Determine the (X, Y) coordinate at the center of the cell enclosing the given text.  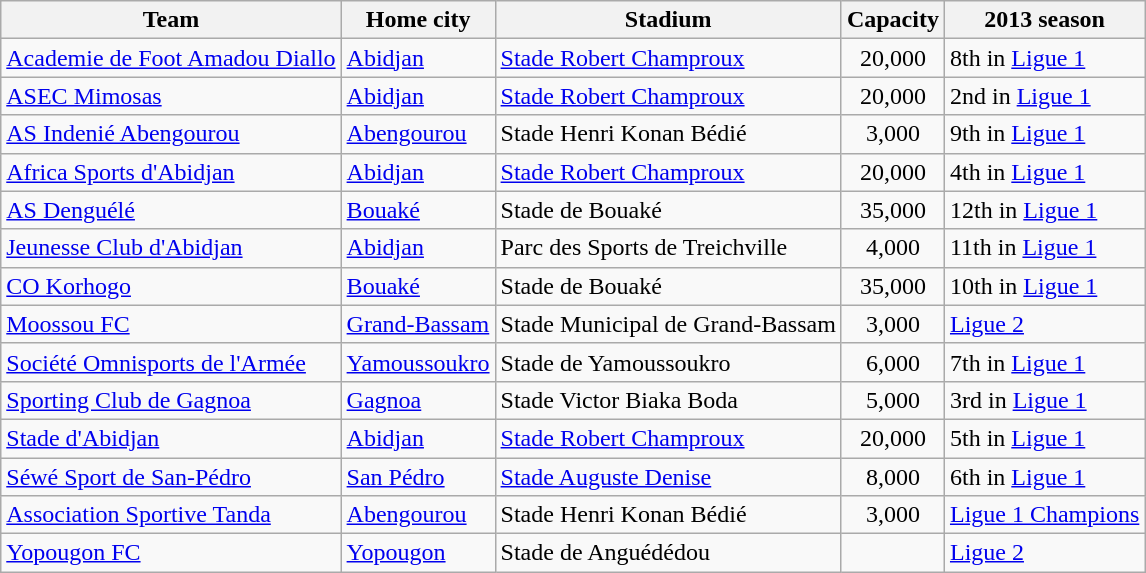
11th in Ligue 1 (1044, 248)
AS Denguélé (171, 210)
Capacity (892, 20)
Stade Municipal de Grand-Bassam (668, 324)
AS Indenié Abengourou (171, 134)
Africa Sports d'Abidjan (171, 172)
Team (171, 20)
8,000 (892, 477)
Société Omnisports de l'Armée (171, 362)
5th in Ligue 1 (1044, 438)
2013 season (1044, 20)
2nd in Ligue 1 (1044, 96)
Stade de Yamoussoukro (668, 362)
Stadium (668, 20)
CO Korhogo (171, 286)
6,000 (892, 362)
Ligue 1 Champions (1044, 515)
Jeunesse Club d'Abidjan (171, 248)
10th in Ligue 1 (1044, 286)
Stade de Anguédédou (668, 553)
Yopougon FC (171, 553)
4th in Ligue 1 (1044, 172)
4,000 (892, 248)
Association Sportive Tanda (171, 515)
Yamoussoukro (418, 362)
San Pédro (418, 477)
Stade Auguste Denise (668, 477)
Stade d'Abidjan (171, 438)
6th in Ligue 1 (1044, 477)
Stade Victor Biaka Boda (668, 400)
5,000 (892, 400)
Academie de Foot Amadou Diallo (171, 58)
Séwé Sport de San-Pédro (171, 477)
Home city (418, 20)
8th in Ligue 1 (1044, 58)
ASEC Mimosas (171, 96)
12th in Ligue 1 (1044, 210)
Yopougon (418, 553)
Grand-Bassam (418, 324)
Sporting Club de Gagnoa (171, 400)
9th in Ligue 1 (1044, 134)
Parc des Sports de Treichville (668, 248)
Moossou FC (171, 324)
Gagnoa (418, 400)
3rd in Ligue 1 (1044, 400)
7th in Ligue 1 (1044, 362)
